Scan for the cell matching the given text and deliver its [X, Y] coordinate at center. 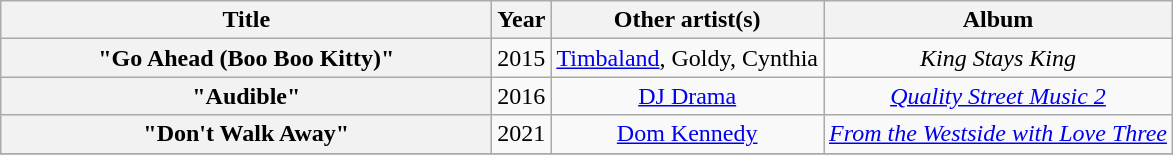
Dom Kennedy [688, 134]
"Go Ahead (Boo Boo Kitty)" [246, 58]
"Don't Walk Away" [246, 134]
"Audible" [246, 96]
DJ Drama [688, 96]
Timbaland, Goldy, Cynthia [688, 58]
From the Westside with Love Three [998, 134]
Other artist(s) [688, 20]
Album [998, 20]
Title [246, 20]
Quality Street Music 2 [998, 96]
2015 [522, 58]
Year [522, 20]
2016 [522, 96]
2021 [522, 134]
King Stays King [998, 58]
